Extract the (x, y) coordinate from the center of the cell holding the provided text.  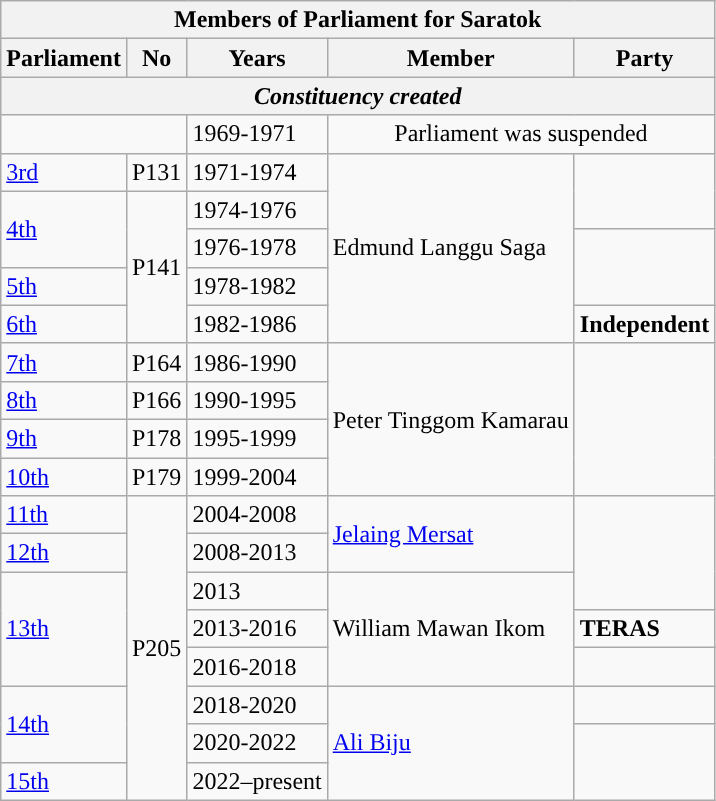
15th (64, 781)
6th (64, 324)
2018-2020 (257, 705)
11th (64, 515)
TERAS (644, 629)
1969-1971 (257, 134)
1974-1976 (257, 210)
2016-2018 (257, 667)
Constituency created (358, 96)
P166 (156, 400)
4th (64, 229)
1999-2004 (257, 477)
2022–present (257, 781)
P141 (156, 267)
William Mawan Ikom (450, 629)
1982-1986 (257, 324)
2004-2008 (257, 515)
Years (257, 58)
13th (64, 629)
7th (64, 362)
1995-1999 (257, 438)
1971-1974 (257, 172)
1990-1995 (257, 400)
No (156, 58)
P131 (156, 172)
P178 (156, 438)
Party (644, 58)
1976-1978 (257, 248)
Member (450, 58)
Independent (644, 324)
14th (64, 724)
Parliament was suspended (520, 134)
Parliament (64, 58)
5th (64, 286)
2008-2013 (257, 553)
Ali Biju (450, 743)
Edmund Langgu Saga (450, 248)
Members of Parliament for Saratok (358, 20)
2013-2016 (257, 629)
P179 (156, 477)
10th (64, 477)
3rd (64, 172)
Peter Tinggom Kamarau (450, 419)
8th (64, 400)
2020-2022 (257, 743)
Jelaing Mersat (450, 534)
2013 (257, 591)
1986-1990 (257, 362)
9th (64, 438)
12th (64, 553)
1978-1982 (257, 286)
P205 (156, 648)
P164 (156, 362)
